Determine the [x, y] coordinate at the center of the cell enclosing the given text.  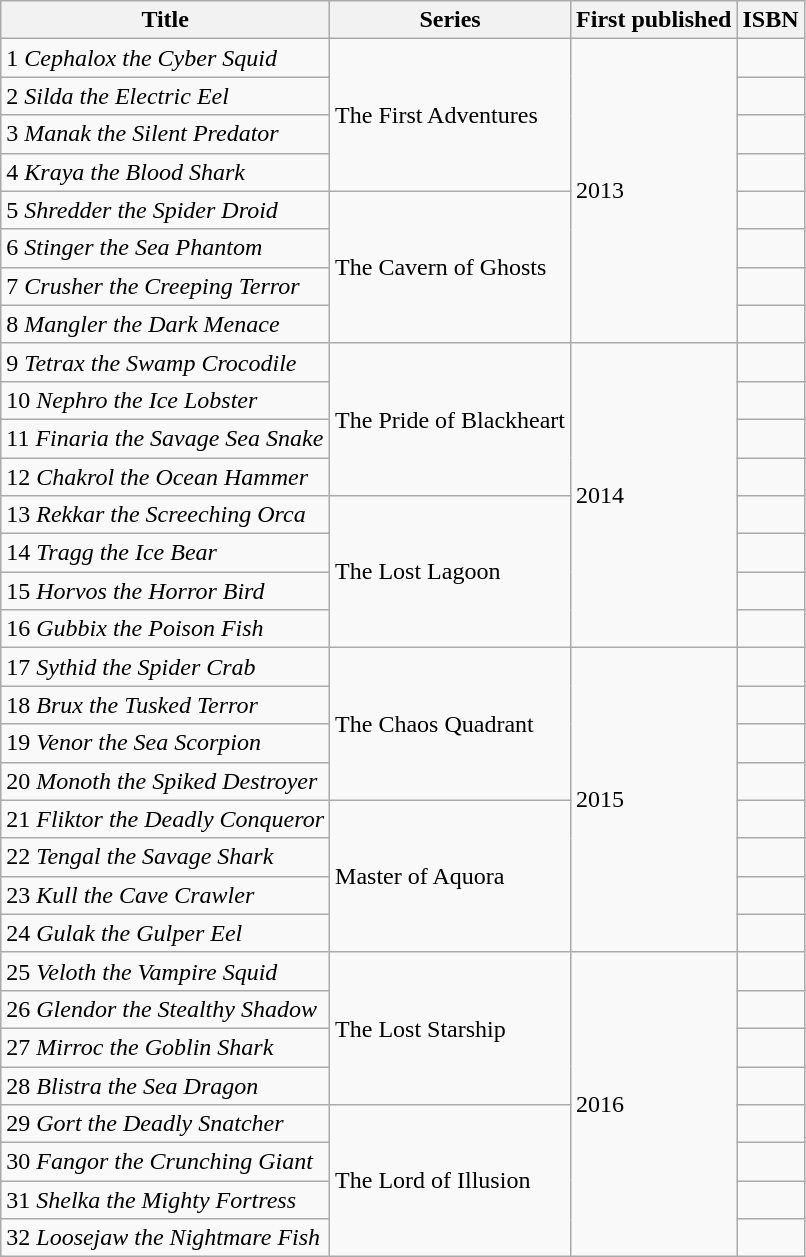
2015 [654, 800]
19 Venor the Sea Scorpion [166, 743]
2014 [654, 495]
9 Tetrax the Swamp Crocodile [166, 362]
11 Finaria the Savage Sea Snake [166, 438]
The Cavern of Ghosts [450, 267]
29 Gort the Deadly Snatcher [166, 1124]
The Lost Lagoon [450, 572]
3 Manak the Silent Predator [166, 134]
6 Stinger the Sea Phantom [166, 248]
2 Silda the Electric Eel [166, 96]
4 Kraya the Blood Shark [166, 172]
30 Fangor the Crunching Giant [166, 1162]
8 Mangler the Dark Menace [166, 324]
25 Veloth the Vampire Squid [166, 971]
The Lost Starship [450, 1028]
1 Cephalox the Cyber Squid [166, 58]
13 Rekkar the Screeching Orca [166, 515]
21 Fliktor the Deadly Conqueror [166, 819]
The Chaos Quadrant [450, 724]
14 Tragg the Ice Bear [166, 553]
2016 [654, 1104]
17 Sythid the Spider Crab [166, 667]
32 Loosejaw the Nightmare Fish [166, 1238]
28 Blistra the Sea Dragon [166, 1085]
18 Brux the Tusked Terror [166, 705]
2013 [654, 191]
7 Crusher the Creeping Terror [166, 286]
The Lord of Illusion [450, 1181]
15 Horvos the Horror Bird [166, 591]
ISBN [770, 20]
26 Glendor the Stealthy Shadow [166, 1009]
10 Nephro the Ice Lobster [166, 400]
Master of Aquora [450, 876]
Series [450, 20]
27 Mirroc the Goblin Shark [166, 1047]
The Pride of Blackheart [450, 419]
23 Kull the Cave Crawler [166, 895]
31 Shelka the Mighty Fortress [166, 1200]
22 Tengal the Savage Shark [166, 857]
Title [166, 20]
12 Chakrol the Ocean Hammer [166, 477]
20 Monoth the Spiked Destroyer [166, 781]
The First Adventures [450, 115]
24 Gulak the Gulper Eel [166, 933]
First published [654, 20]
5 Shredder the Spider Droid [166, 210]
16 Gubbix the Poison Fish [166, 629]
